Search for the cell housing the specified text and yield its (x, y) center coordinate. 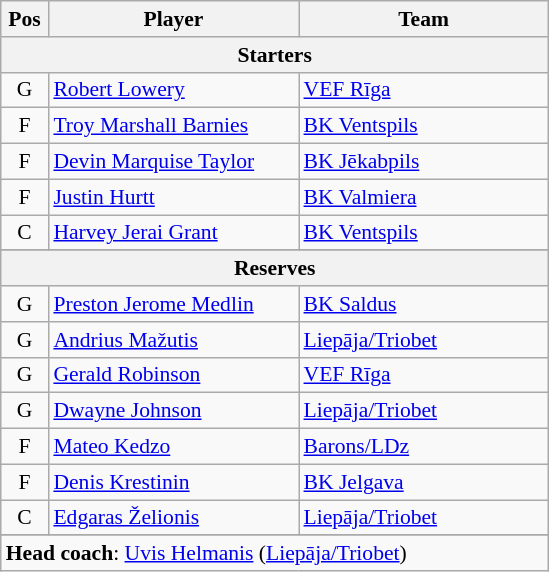
Devin Marquise Taylor (173, 162)
Andrius Mažutis (173, 340)
Justin Hurtt (173, 197)
Player (173, 19)
Gerald Robinson (173, 375)
Harvey Jerai Grant (173, 233)
Pos (25, 19)
Reserves (275, 269)
Denis Krestinin (173, 482)
Dwayne Johnson (173, 411)
Head coach: Uvis Helmanis (Liepāja/Triobet) (275, 554)
Barons/LDz (423, 447)
Team (423, 19)
BK Saldus (423, 304)
Mateo Kedzo (173, 447)
Starters (275, 55)
Troy Marshall Barnies (173, 126)
Preston Jerome Medlin (173, 304)
BK Jēkabpils (423, 162)
BK Jelgava (423, 482)
Robert Lowery (173, 90)
BK Valmiera (423, 197)
Edgaras Želionis (173, 518)
